Return (X, Y) of the center of cell containing provided text 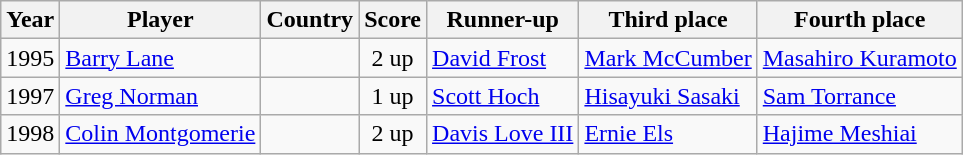
Greg Norman (160, 96)
Scott Hoch (503, 96)
Davis Love III (503, 134)
David Frost (503, 58)
Fourth place (860, 20)
Hisayuki Sasaki (668, 96)
Year (30, 20)
Player (160, 20)
Barry Lane (160, 58)
Runner-up (503, 20)
Hajime Meshiai (860, 134)
Mark McCumber (668, 58)
Country (310, 20)
Sam Torrance (860, 96)
1998 (30, 134)
Colin Montgomerie (160, 134)
1995 (30, 58)
Third place (668, 20)
1 up (393, 96)
Ernie Els (668, 134)
Masahiro Kuramoto (860, 58)
1997 (30, 96)
Score (393, 20)
